Extract the (x, y) coordinate from the center of the cell holding the provided text.  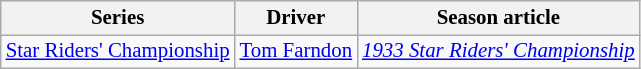
Star Riders' Championship (118, 51)
Tom Farndon (296, 51)
Season article (498, 18)
1933 Star Riders' Championship (498, 51)
Driver (296, 18)
Series (118, 18)
